Locate the cell with the specified text and output its [x, y] center coordinate. 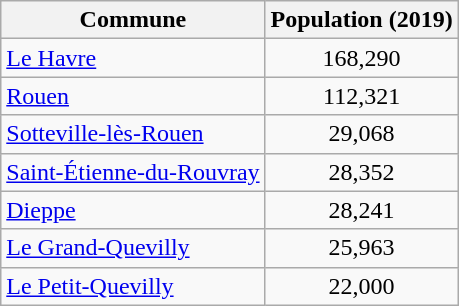
Saint-Étienne-du-Rouvray [133, 172]
Le Havre [133, 58]
29,068 [362, 134]
28,241 [362, 210]
112,321 [362, 96]
Rouen [133, 96]
Le Grand-Quevilly [133, 248]
28,352 [362, 172]
25,963 [362, 248]
Dieppe [133, 210]
22,000 [362, 286]
Commune [133, 20]
Le Petit-Quevilly [133, 286]
Sotteville-lès-Rouen [133, 134]
168,290 [362, 58]
Population (2019) [362, 20]
